Return the [X, Y] coordinate for the center point of the cell that contains the specified text.  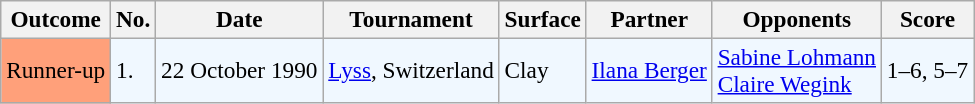
1–6, 5–7 [927, 70]
Ilana Berger [649, 70]
Outcome [56, 19]
Date [240, 19]
Clay [542, 70]
Runner-up [56, 70]
Partner [649, 19]
Score [927, 19]
No. [134, 19]
Surface [542, 19]
1. [134, 70]
Lyss, Switzerland [411, 70]
Tournament [411, 19]
Opponents [796, 19]
22 October 1990 [240, 70]
Sabine Lohmann Claire Wegink [796, 70]
